Pinpoint the cell where the given text exists, returning its (X, Y) midpoint coordinate. 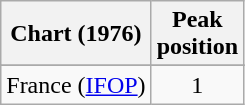
France (IFOP) (76, 85)
Peakposition (197, 34)
1 (197, 85)
Chart (1976) (76, 34)
